Extract the (X, Y) coordinate from the center of the cell holding the provided text.  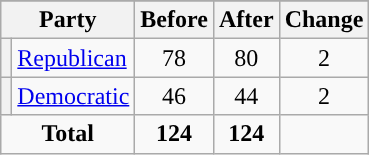
Democratic (74, 96)
After (246, 20)
Before (174, 20)
80 (246, 58)
Republican (74, 58)
44 (246, 96)
Party (68, 20)
Total (68, 134)
46 (174, 96)
78 (174, 58)
Change (324, 20)
